Extract the [x, y] coordinate from the center of the cell holding the provided text.  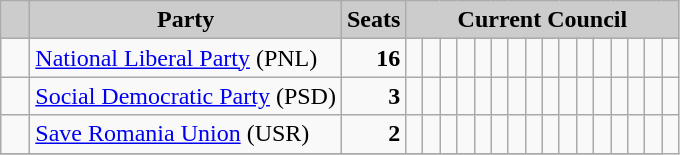
16 [373, 58]
Social Democratic Party (PSD) [186, 96]
National Liberal Party (PNL) [186, 58]
Current Council [542, 20]
Seats [373, 20]
Save Romania Union (USR) [186, 134]
3 [373, 96]
2 [373, 134]
Party [186, 20]
